Capture the cell that displays the provided text and extract its (X, Y) central coordinate. 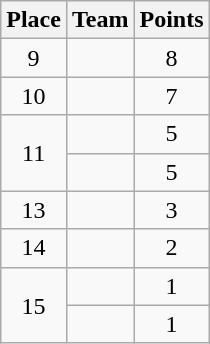
15 (34, 305)
3 (172, 210)
7 (172, 96)
9 (34, 58)
10 (34, 96)
2 (172, 248)
8 (172, 58)
14 (34, 248)
Points (172, 20)
Team (100, 20)
Place (34, 20)
11 (34, 153)
13 (34, 210)
